Identify which cell holds the provided text, then report its (X, Y) central coordinate. 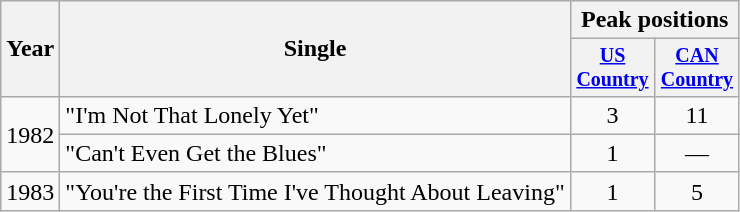
3 (612, 115)
Peak positions (654, 20)
Year (30, 49)
US Country (612, 68)
Single (315, 49)
5 (697, 191)
11 (697, 115)
"Can't Even Get the Blues" (315, 153)
"I'm Not That Lonely Yet" (315, 115)
"You're the First Time I've Thought About Leaving" (315, 191)
CAN Country (697, 68)
1983 (30, 191)
— (697, 153)
1982 (30, 134)
